Provide the [X, Y] coordinate of the cell's center where the given text is located.  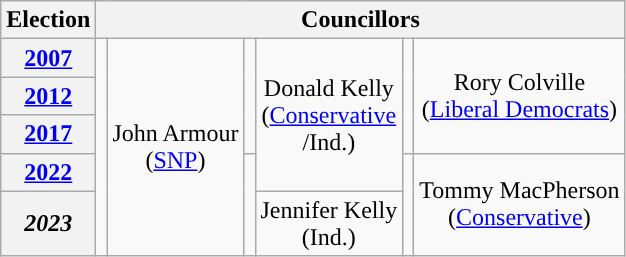
2007 [48, 58]
2017 [48, 134]
John Armour(SNP) [176, 148]
Councillors [360, 20]
Jennifer Kelly(Ind.) [329, 224]
2022 [48, 172]
Rory Colville(Liberal Democrats) [520, 96]
Donald Kelly(Conservative/Ind.) [329, 115]
Tommy MacPherson(Conservative) [520, 204]
Election [48, 20]
2012 [48, 96]
2023 [48, 224]
